For the text-containing cell, return its midpoint in [x, y] coordinate format. 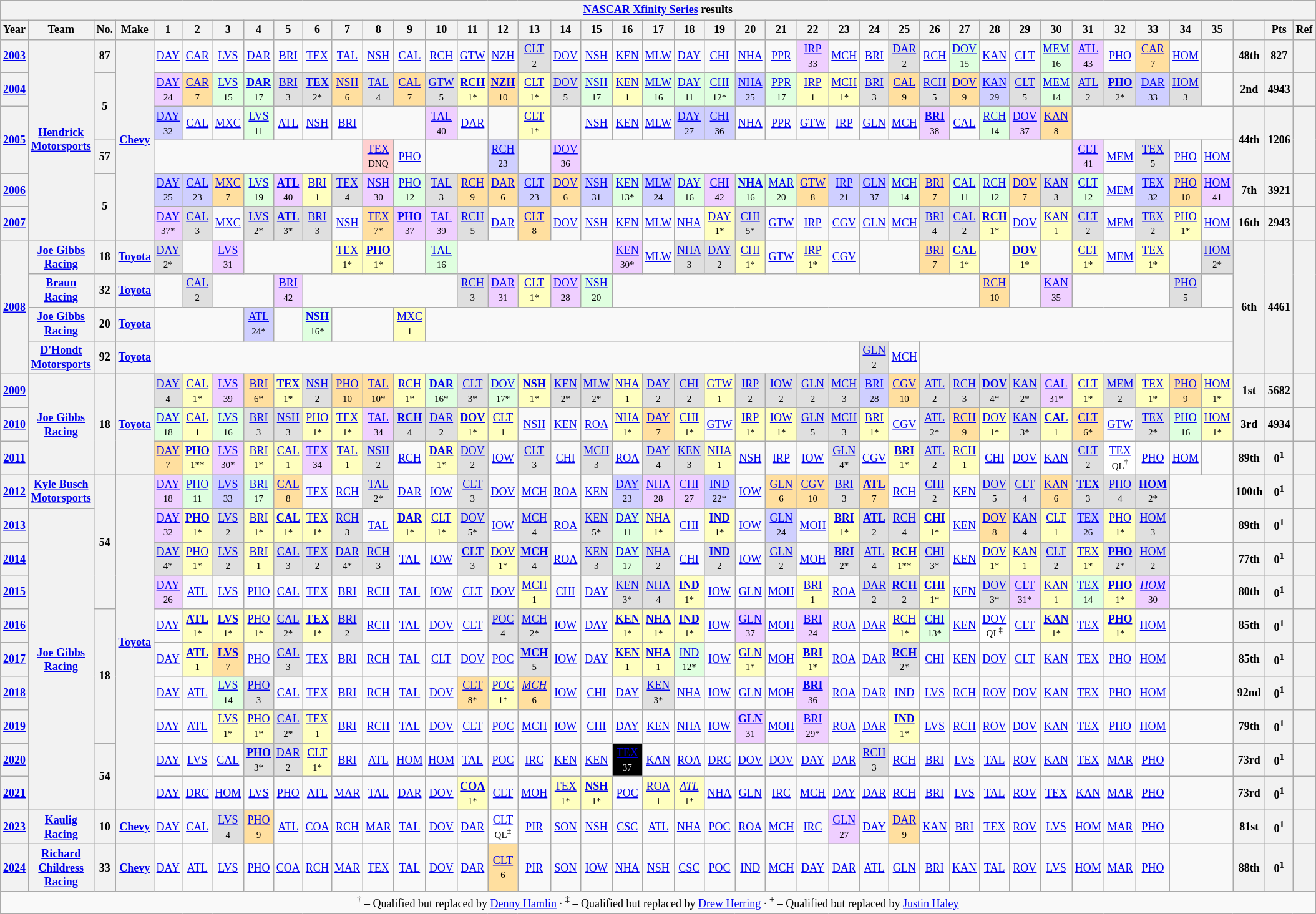
LVS2* [259, 223]
CLT5 [1025, 90]
NZH [503, 56]
PHO3 [259, 693]
IND12* [690, 659]
KEN2* [566, 391]
LVS31 [228, 257]
TEX26 [1088, 525]
MCH5 [534, 659]
22 [812, 30]
LVS7 [228, 659]
MCH1 [534, 592]
NSH3 [288, 424]
NHA28 [658, 492]
4461 [1279, 307]
DAR9 [904, 827]
CLTQL± [503, 827]
RCH12 [995, 190]
LVS15 [228, 90]
2943 [1279, 223]
GLN31 [750, 727]
RCH10 [995, 291]
2006 [15, 190]
87 [105, 56]
DOV9 [965, 90]
CLT31* [1025, 592]
COA1* [472, 794]
RCH23 [503, 157]
MLW16 [658, 90]
LVS39 [228, 391]
92nd [1249, 693]
BRI29* [812, 727]
7 [348, 30]
D'Hondt Motorsports [61, 357]
POC4 [503, 626]
DAR16* [442, 391]
GTW5 [442, 90]
29 [1025, 30]
ATL2* [935, 424]
MEM14 [1056, 90]
KEN13* [628, 190]
DAY2* [168, 257]
80th [1249, 592]
2010 [15, 424]
DOV7 [1025, 190]
12 [503, 30]
26 [935, 30]
27 [965, 30]
CHI27 [690, 492]
DOV2 [472, 458]
TEX14 [1088, 592]
MCH1* [844, 90]
TAL3 [442, 190]
Pts [1279, 30]
DOV8 [995, 525]
TEX5 [1153, 157]
2016 [15, 626]
ATL4 [875, 559]
2021 [15, 794]
CAL9 [904, 90]
DAY25 [168, 190]
RCH1** [904, 559]
2nd [1249, 90]
ATL40 [288, 190]
LVS11 [259, 123]
88th [1249, 868]
25 [904, 30]
Team [61, 30]
35 [1217, 30]
CLT41 [1088, 157]
NSH30 [378, 190]
MCH6 [534, 693]
1 [168, 30]
CAL11 [965, 190]
1206 [1279, 140]
PHO37 [409, 223]
PHO11 [197, 492]
Ref [1304, 30]
3921 [1279, 190]
DAY24 [168, 90]
DOV6 [566, 190]
16th [1249, 223]
BRI36 [812, 693]
BRI38 [935, 123]
ATL1 [197, 659]
2008 [15, 307]
Year [15, 30]
DOV28 [566, 291]
BRI17 [259, 492]
TEX7* [378, 223]
RCH2 [904, 592]
DAY16 [690, 190]
DAY4* [168, 559]
MCH14 [904, 190]
KEN5* [597, 525]
2024 [15, 868]
TEX32 [1153, 190]
2015 [15, 592]
3rd [1249, 424]
ATL43 [1088, 56]
TEX37 [628, 760]
MEM16 [1056, 56]
CLT8 [534, 223]
TAL1 [348, 458]
TEX3 [1088, 492]
7th [1249, 190]
CAL23 [197, 190]
2004 [15, 90]
GTW1 [719, 391]
NHA16 [750, 190]
Kaulig Racing [61, 827]
TEX34 [317, 458]
DOV15 [965, 56]
LVS30* [228, 458]
Richard Childress Racing [61, 868]
DAY1* [719, 223]
CAR [197, 56]
DOV4* [995, 391]
CHI13* [935, 626]
ROA1 [658, 794]
Hendrick Motorsports [61, 140]
ATL24* [259, 324]
KAN35 [1056, 291]
NSH6 [348, 90]
TAL40 [442, 123]
IRP2 [750, 391]
CHI12* [719, 90]
GLN27 [844, 827]
CHI5* [750, 223]
KEN1* [628, 626]
NHA4 [658, 592]
2009 [15, 391]
LVS16 [228, 424]
MEM2 [1120, 391]
DAY27 [690, 123]
IRP1 [812, 90]
CLT6 [503, 868]
NSH20 [597, 291]
ATL3* [288, 223]
BRI42 [288, 291]
NHA25 [750, 90]
MCH2* [534, 626]
11 [472, 30]
GLN5 [812, 424]
2018 [15, 693]
19 [719, 30]
TAL34 [378, 424]
BRI2 [348, 626]
NSH31 [597, 190]
DOV3* [995, 592]
2019 [15, 727]
IND22* [719, 492]
DAR17 [259, 90]
PHO12 [409, 190]
KAN29 [995, 90]
IOW1* [781, 424]
NSH16* [317, 324]
KAN1* [1056, 626]
DAY17 [628, 559]
92 [105, 357]
2017 [15, 659]
TAL10* [378, 391]
RCH14 [995, 123]
POC1* [503, 693]
16 [628, 30]
4934 [1279, 424]
KAN3 [1056, 190]
KAN3* [1025, 424]
17 [658, 30]
30 [1056, 30]
BRI28 [875, 391]
TAL39 [442, 223]
2003 [15, 56]
IOW2 [781, 391]
IND2 [719, 559]
CLT8* [472, 693]
CLT3* [472, 391]
KAN6 [1056, 492]
5682 [1279, 391]
GTW8 [812, 190]
MXC7 [228, 190]
NHA2 [658, 559]
CAL7 [409, 90]
BRI2* [844, 559]
DAY23 [628, 492]
2011 [15, 458]
44th [1249, 140]
RCH2* [904, 659]
2012 [15, 492]
LVS33 [228, 492]
DAY37* [168, 223]
† – Qualified but replaced by Denny Hamlin · ‡ – Qualified but replaced by Drew Herring · ± – Qualified but replaced by Justin Haley [658, 903]
GLN4* [844, 458]
PHO16 [1186, 424]
13 [534, 30]
8 [378, 30]
DAR31 [503, 291]
MLW24 [658, 190]
PHO3* [259, 760]
2013 [15, 525]
CLT23 [534, 190]
DAR6 [503, 190]
2020 [15, 760]
2007 [15, 223]
TEX4 [348, 190]
DOV5* [472, 525]
HOM41 [1217, 190]
6 [317, 30]
2005 [15, 140]
HOM2 [1153, 559]
34 [1186, 30]
KEN30* [628, 257]
81st [1249, 827]
28 [995, 30]
3 [228, 30]
KAN8 [1056, 123]
DOV36 [566, 157]
DAR33 [1153, 90]
4943 [1279, 90]
23 [844, 30]
TEX1 [317, 727]
1st [1249, 391]
DOV17* [503, 391]
NASCAR Xfinity Series results [658, 10]
CAL8 [288, 492]
IRP21 [844, 190]
CLT12 [1088, 190]
CLT6* [1088, 424]
DAR4* [348, 559]
TAL16 [442, 257]
100th [1249, 492]
4 [259, 30]
NSH17 [597, 90]
IRP33 [812, 56]
RCH1 [965, 458]
PHO1** [197, 458]
14 [566, 30]
DOVQL‡ [995, 626]
CHI36 [719, 123]
48th [1249, 56]
ATL7 [875, 492]
GLN24 [781, 525]
PHO4 [1120, 492]
MXC1 [409, 324]
Make [135, 30]
NHA3 [690, 257]
TAL2* [378, 492]
827 [1279, 56]
Braun Racing [61, 291]
GLN1* [750, 659]
BRI4 [935, 223]
GLN6 [781, 492]
PHO5 [1186, 291]
15 [597, 30]
CHI42 [719, 190]
No. [105, 30]
CLT4 [1025, 492]
9 [409, 30]
77th [1249, 559]
2 [197, 30]
TAL4 [378, 90]
2023 [15, 827]
KAN2* [1025, 391]
HOM30 [1153, 592]
79th [1249, 727]
LVS14 [228, 693]
TEXDNQ [378, 157]
DOV37 [1025, 123]
CHI3* [935, 559]
57 [105, 157]
LVS19 [259, 190]
Kyle Busch Motorsports [61, 492]
24 [875, 30]
MLW2* [597, 391]
KAN4 [1025, 525]
MAR20 [781, 190]
CAL31* [1056, 391]
NZH10 [503, 90]
PPR17 [781, 90]
6th [1249, 307]
21 [781, 30]
DAY26 [168, 592]
BRI6* [259, 391]
2014 [15, 559]
31 [1088, 30]
BRI24 [812, 626]
LVS4 [228, 827]
TEXQL† [1120, 458]
